Identify which cell holds the provided text, then report its (X, Y) central coordinate. 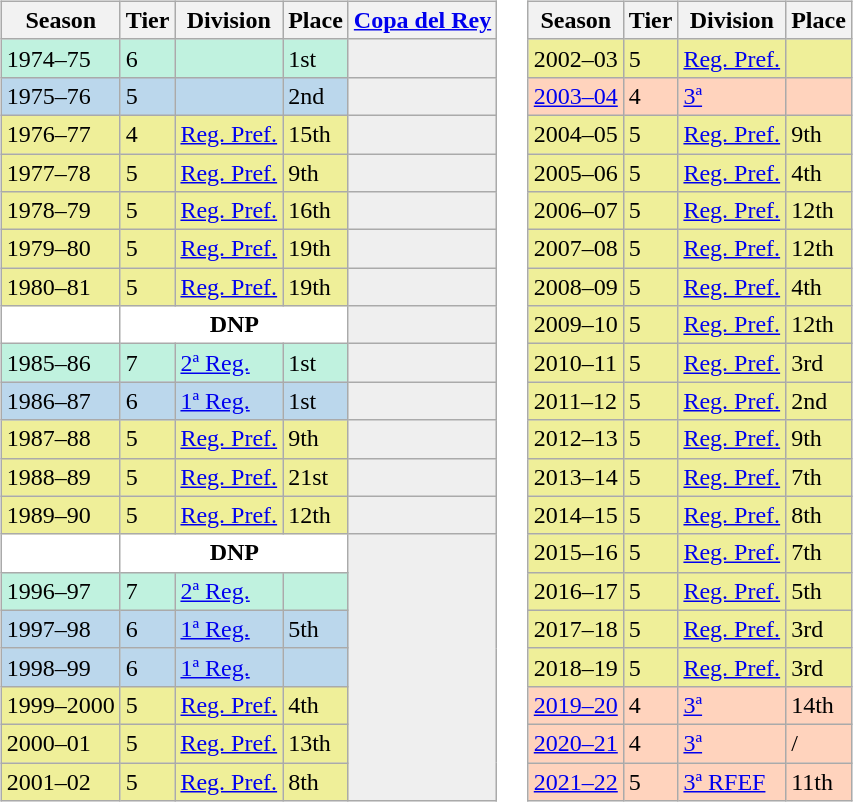
1974–75 (60, 58)
1976–77 (60, 134)
1996–97 (60, 591)
1979–80 (60, 249)
1980–81 (60, 287)
16th (316, 211)
2009–10 (576, 325)
2018–19 (576, 667)
2005–06 (576, 173)
2008–09 (576, 287)
2013–14 (576, 477)
1997–98 (60, 629)
1975–76 (60, 96)
1999–2000 (60, 705)
3ª RFEF (732, 781)
1998–99 (60, 667)
2017–18 (576, 629)
2012–13 (576, 439)
1987–88 (60, 439)
/ (819, 743)
2000–01 (60, 743)
2021–22 (576, 781)
2016–17 (576, 591)
11th (819, 781)
1977–78 (60, 173)
21st (316, 477)
15th (316, 134)
2011–12 (576, 401)
1989–90 (60, 515)
2006–07 (576, 211)
1986–87 (60, 401)
2010–11 (576, 363)
1978–79 (60, 211)
2004–05 (576, 134)
2001–02 (60, 781)
1988–89 (60, 477)
2002–03 (576, 58)
2019–20 (576, 705)
Copa del Rey (422, 20)
1985–86 (60, 363)
13th (316, 743)
2020–21 (576, 743)
2015–16 (576, 553)
2014–15 (576, 515)
2003–04 (576, 96)
14th (819, 705)
2007–08 (576, 249)
